Find where the given text appears and provide that cell's center as (X, Y) coordinate. 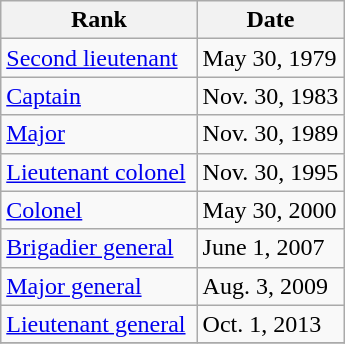
Aug. 3, 2009 (270, 286)
Major general (99, 286)
Lieutenant colonel (99, 172)
Rank (99, 20)
June 1, 2007 (270, 248)
Lieutenant general (99, 324)
Date (270, 20)
Second lieutenant (99, 58)
Nov. 30, 1995 (270, 172)
Colonel (99, 210)
Brigadier general (99, 248)
Nov. 30, 1989 (270, 134)
Major (99, 134)
May 30, 2000 (270, 210)
Oct. 1, 2013 (270, 324)
Captain (99, 96)
May 30, 1979 (270, 58)
Nov. 30, 1983 (270, 96)
